Search for the cell housing the specified text and yield its [X, Y] center coordinate. 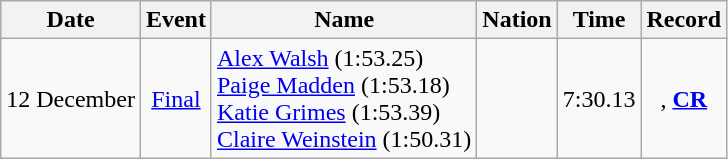
7:30.13 [599, 98]
Nation [517, 20]
Date [71, 20]
Time [599, 20]
Final [176, 98]
Event [176, 20]
, CR [684, 98]
Name [344, 20]
Record [684, 20]
12 December [71, 98]
Alex Walsh (1:53.25)Paige Madden (1:53.18)Katie Grimes (1:53.39)Claire Weinstein (1:50.31) [344, 98]
